Search for the cell housing the specified text and yield its (x, y) center coordinate. 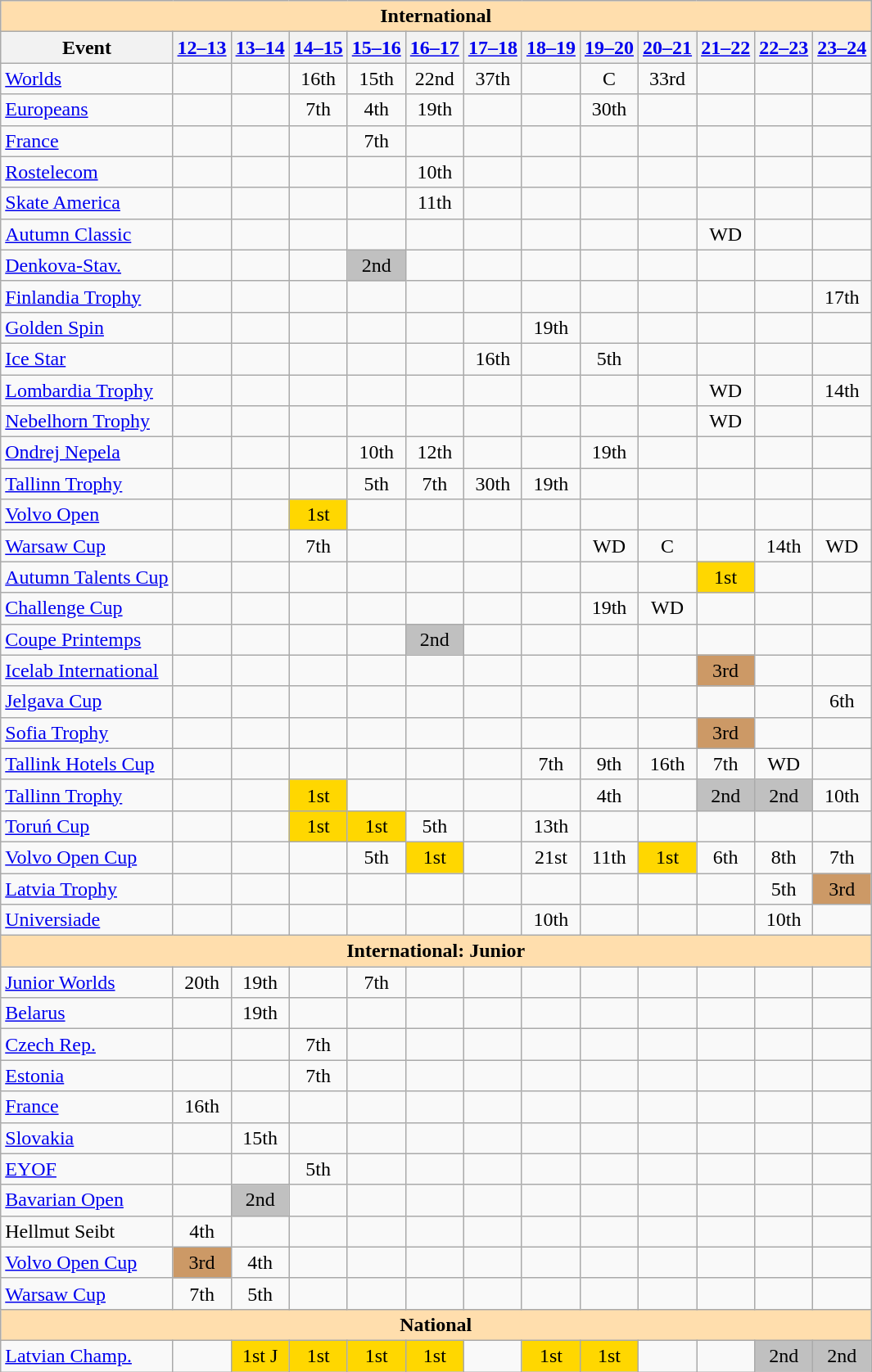
Icelab International (87, 670)
19–20 (609, 47)
Rostelecom (87, 172)
20th (201, 982)
National (436, 1325)
Sofia Trophy (87, 733)
15–16 (377, 47)
Estonia (87, 1076)
21st (550, 857)
13th (550, 826)
Skate America (87, 203)
18–19 (550, 47)
Europeans (87, 110)
Finlandia Trophy (87, 296)
8th (784, 857)
33rd (668, 79)
Toruń Cup (87, 826)
Czech Rep. (87, 1045)
Universiade (87, 920)
Latvian Champ. (87, 1356)
Event (87, 47)
Autumn Classic (87, 234)
37th (493, 79)
21–22 (725, 47)
Hellmut Seibt (87, 1231)
Volvo Open (87, 515)
Coupe Printemps (87, 639)
Tallink Hotels Cup (87, 764)
22–23 (784, 47)
International: Junior (436, 951)
Latvia Trophy (87, 888)
1st J (260, 1356)
Lombardia Trophy (87, 390)
Worlds (87, 79)
20–21 (668, 47)
17th (842, 296)
16–17 (434, 47)
Challenge Cup (87, 608)
17–18 (493, 47)
12–13 (201, 47)
Golden Spin (87, 327)
12th (434, 453)
Autumn Talents Cup (87, 577)
Bavarian Open (87, 1200)
23–24 (842, 47)
Junior Worlds (87, 982)
13–14 (260, 47)
Denkova-Stav. (87, 265)
Belarus (87, 1013)
EYOF (87, 1169)
Ondrej Nepela (87, 453)
Nebelhorn Trophy (87, 422)
Ice Star (87, 359)
Slovakia (87, 1138)
14–15 (318, 47)
Jelgava Cup (87, 702)
International (436, 16)
9th (609, 764)
22nd (434, 79)
